Pinpoint the cell where the given text exists, returning its [X, Y] midpoint coordinate. 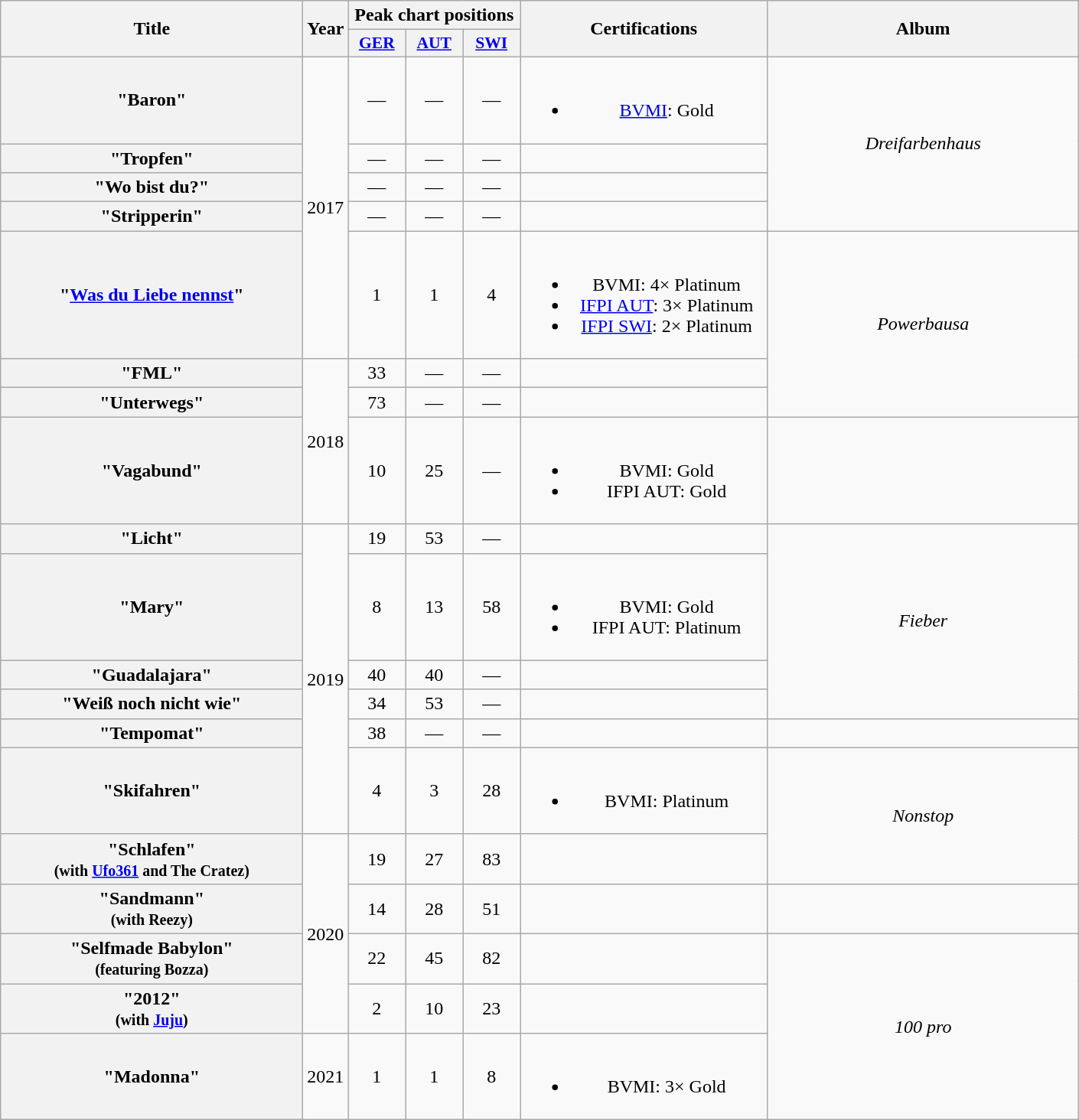
"Unterwegs" [152, 402]
Peak chart positions [435, 15]
Powerbausa [923, 324]
33 [377, 373]
82 [491, 958]
Fieber [923, 621]
"Tropfen" [152, 158]
"FML" [152, 373]
"Schlafen"(with Ufo361 and The Cratez) [152, 858]
SWI [491, 44]
Title [152, 29]
2 [377, 1008]
BVMI: GoldIFPI AUT: Platinum [644, 607]
73 [377, 402]
"Wo bist du?" [152, 187]
"Tempomat" [152, 733]
2018 [326, 441]
"Guadalajara" [152, 675]
"Licht" [152, 539]
27 [435, 858]
58 [491, 607]
100 pro [923, 1027]
13 [435, 607]
BVMI: Gold [644, 99]
"Vagabund" [152, 470]
Dreifarbenhaus [923, 144]
"Was du Liebe nennst" [152, 295]
GER [377, 44]
2017 [326, 207]
2019 [326, 679]
Nonstop [923, 816]
"2012"(with Juju) [152, 1008]
"Weiß noch nicht wie" [152, 704]
25 [435, 470]
BVMI: GoldIFPI AUT: Gold [644, 470]
2021 [326, 1077]
"Sandmann"(with Reezy) [152, 909]
38 [377, 733]
"Selfmade Babylon"(featuring Bozza) [152, 958]
Album [923, 29]
14 [377, 909]
3 [435, 791]
2020 [326, 933]
23 [491, 1008]
"Madonna" [152, 1077]
"Baron" [152, 99]
BVMI: Platinum [644, 791]
AUT [435, 44]
"Skifahren" [152, 791]
83 [491, 858]
BVMI: 3× Gold [644, 1077]
45 [435, 958]
51 [491, 909]
"Mary" [152, 607]
22 [377, 958]
Year [326, 29]
34 [377, 704]
BVMI: 4× PlatinumIFPI AUT: 3× PlatinumIFPI SWI: 2× Platinum [644, 295]
Certifications [644, 29]
"Stripperin" [152, 217]
